Locate the cell with the specified text and output its [X, Y] center coordinate. 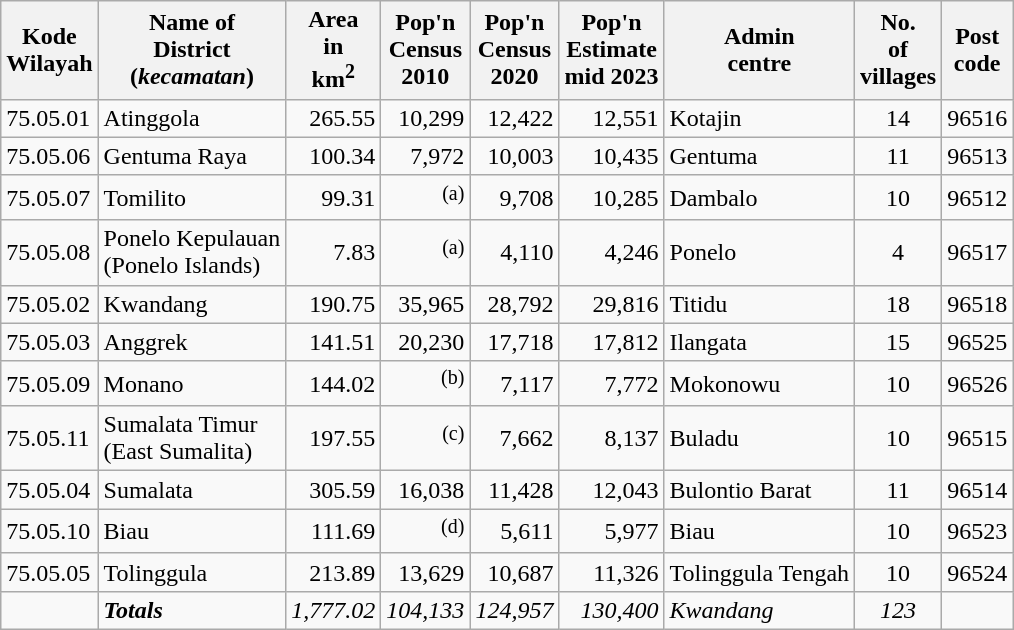
Gentuma Raya [192, 156]
18 [898, 304]
75.05.10 [50, 532]
75.05.11 [50, 438]
Gentuma [760, 156]
7,117 [514, 384]
190.75 [334, 304]
7,662 [514, 438]
Sumalata Timur (East Sumalita) [192, 438]
4 [898, 252]
75.05.07 [50, 198]
20,230 [426, 342]
17,812 [612, 342]
9,708 [514, 198]
12,422 [514, 118]
100.34 [334, 156]
10,285 [612, 198]
15 [898, 342]
75.05.01 [50, 118]
(d) [426, 532]
104,133 [426, 610]
75.05.05 [50, 572]
10,299 [426, 118]
96515 [978, 438]
96512 [978, 198]
75.05.03 [50, 342]
Mokonowu [760, 384]
141.51 [334, 342]
Titidu [760, 304]
75.05.06 [50, 156]
4,246 [612, 252]
75.05.02 [50, 304]
96524 [978, 572]
96525 [978, 342]
Admincentre [760, 50]
10,687 [514, 572]
17,718 [514, 342]
11,428 [514, 490]
111.69 [334, 532]
96513 [978, 156]
Post code [978, 50]
35,965 [426, 304]
11,326 [612, 572]
Dambalo [760, 198]
Areain km2 [334, 50]
Ponelo [760, 252]
305.59 [334, 490]
(b) [426, 384]
7.83 [334, 252]
12,043 [612, 490]
Ponelo Kepulauan (Ponelo Islands) [192, 252]
197.55 [334, 438]
123 [898, 610]
265.55 [334, 118]
Buladu [760, 438]
Name ofDistrict(kecamatan) [192, 50]
Kotajin [760, 118]
Ilangata [760, 342]
Kode Wilayah [50, 50]
Atinggola [192, 118]
Anggrek [192, 342]
10,435 [612, 156]
124,957 [514, 610]
Tomilito [192, 198]
Pop'n Census2020 [514, 50]
8,137 [612, 438]
96523 [978, 532]
Monano [192, 384]
144.02 [334, 384]
1,777.02 [334, 610]
Pop'n Census2010 [426, 50]
5,611 [514, 532]
(c) [426, 438]
7,772 [612, 384]
96518 [978, 304]
Sumalata [192, 490]
75.05.08 [50, 252]
7,972 [426, 156]
96514 [978, 490]
130,400 [612, 610]
5,977 [612, 532]
99.31 [334, 198]
Tolinggula [192, 572]
96517 [978, 252]
4,110 [514, 252]
Pop'n Estimatemid 2023 [612, 50]
75.05.09 [50, 384]
96516 [978, 118]
13,629 [426, 572]
12,551 [612, 118]
14 [898, 118]
Tolinggula Tengah [760, 572]
Totals [192, 610]
Bulontio Barat [760, 490]
96526 [978, 384]
213.89 [334, 572]
No. of villages [898, 50]
28,792 [514, 304]
10,003 [514, 156]
75.05.04 [50, 490]
29,816 [612, 304]
16,038 [426, 490]
